Find where the given text appears and provide that cell's center as (X, Y) coordinate. 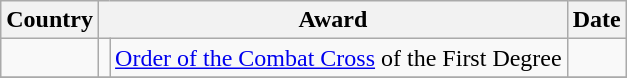
Award (332, 20)
Country (50, 20)
Date (596, 20)
Order of the Combat Cross of the First Degree (339, 58)
